Locate the cell with the specified text and output its (x, y) center coordinate. 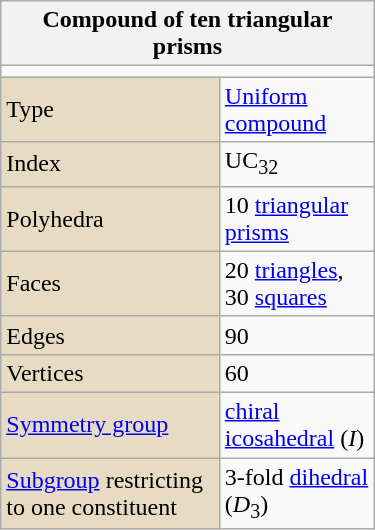
Edges (110, 335)
Faces (110, 284)
Type (110, 110)
UC32 (296, 164)
3-fold dihedral (D3) (296, 494)
90 (296, 335)
Subgroup restricting to one constituent (110, 494)
10 triangular prisms (296, 218)
Vertices (110, 373)
Uniform compound (296, 110)
20 triangles,30 squares (296, 284)
Index (110, 164)
Symmetry group (110, 426)
chiral icosahedral (I) (296, 426)
Compound of ten triangular prisms (188, 34)
Polyhedra (110, 218)
60 (296, 373)
